Identify which cell holds the provided text, then report its (X, Y) central coordinate. 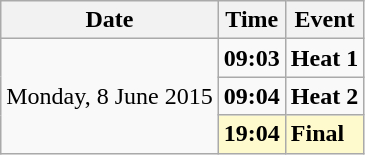
Time (252, 20)
Date (110, 20)
Event (324, 20)
19:04 (252, 134)
09:03 (252, 58)
Heat 1 (324, 58)
Final (324, 134)
09:04 (252, 96)
Monday, 8 June 2015 (110, 96)
Heat 2 (324, 96)
